Search for the cell housing the specified text and yield its [X, Y] center coordinate. 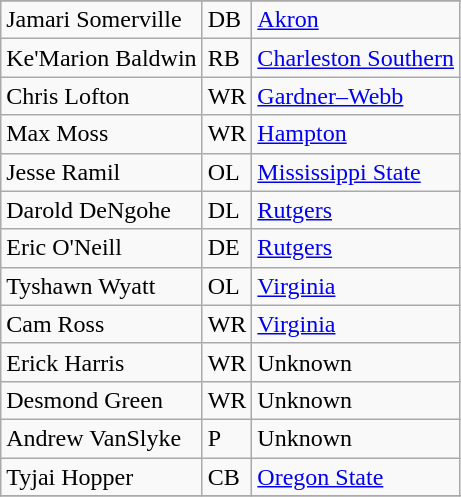
Gardner–Webb [356, 96]
Eric O'Neill [102, 248]
Andrew VanSlyke [102, 438]
Tyshawn Wyatt [102, 286]
Oregon State [356, 477]
RB [227, 58]
Cam Ross [102, 324]
CB [227, 477]
DB [227, 20]
DL [227, 210]
Desmond Green [102, 400]
P [227, 438]
Akron [356, 20]
Mississippi State [356, 172]
Erick Harris [102, 362]
Ke'Marion Baldwin [102, 58]
Darold DeNgohe [102, 210]
Tyjai Hopper [102, 477]
Jesse Ramil [102, 172]
Hampton [356, 134]
Chris Lofton [102, 96]
DE [227, 248]
Charleston Southern [356, 58]
Jamari Somerville [102, 20]
Max Moss [102, 134]
